Identify which cell holds the provided text, then report its [x, y] central coordinate. 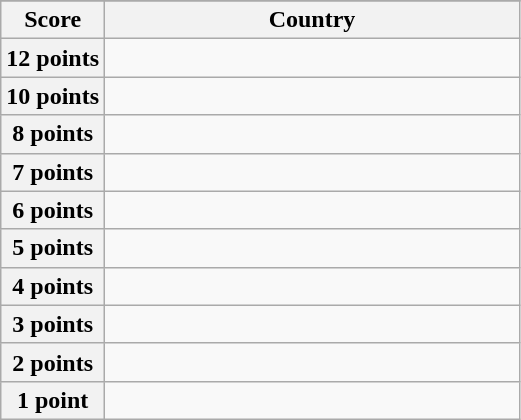
7 points [53, 172]
1 point [53, 400]
Country [312, 20]
12 points [53, 58]
10 points [53, 96]
3 points [53, 324]
5 points [53, 248]
8 points [53, 134]
4 points [53, 286]
6 points [53, 210]
2 points [53, 362]
Score [53, 20]
